From the cell containing the given text, extract its center point as (X, Y) coordinate. 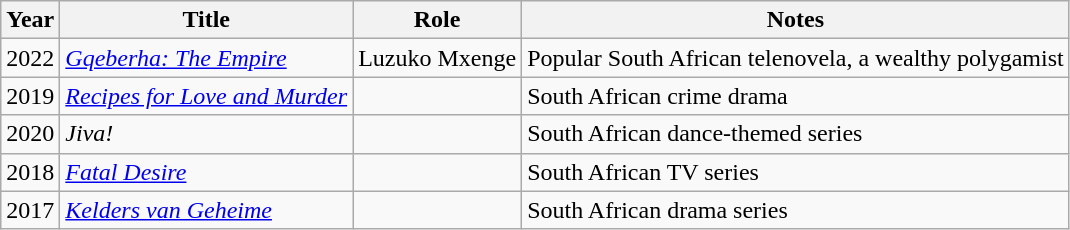
Year (30, 20)
Jiva! (206, 134)
Notes (796, 20)
South African TV series (796, 172)
2020 (30, 134)
Title (206, 20)
Recipes for Love and Murder (206, 96)
Luzuko Mxenge (438, 58)
2017 (30, 210)
South African dance-themed series (796, 134)
Role (438, 20)
Fatal Desire (206, 172)
2022 (30, 58)
Gqeberha: The Empire (206, 58)
Kelders van Geheime (206, 210)
South African crime drama (796, 96)
Popular South African telenovela, a wealthy polygamist (796, 58)
2019 (30, 96)
South African drama series (796, 210)
2018 (30, 172)
